From the cell containing the given text, extract its center point as (X, Y) coordinate. 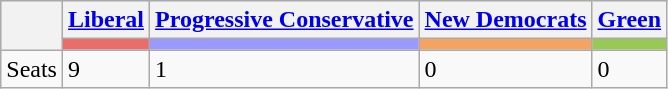
9 (106, 69)
New Democrats (506, 20)
Liberal (106, 20)
Green (630, 20)
1 (284, 69)
Progressive Conservative (284, 20)
Seats (32, 69)
